Find where the given text appears and provide that cell's center as [X, Y] coordinate. 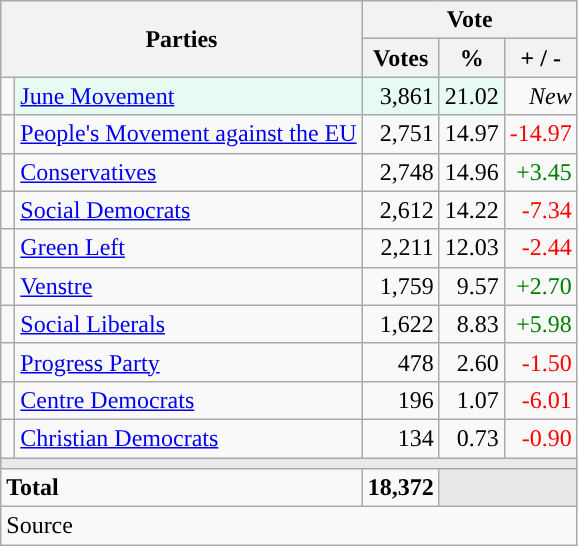
Parties [182, 39]
478 [400, 362]
3,861 [400, 96]
14.96 [472, 172]
2,211 [400, 248]
14.97 [472, 134]
12.03 [472, 248]
21.02 [472, 96]
-6.01 [540, 400]
2,748 [400, 172]
Conservatives [188, 172]
18,372 [400, 488]
June Movement [188, 96]
Total [182, 488]
9.57 [472, 286]
14.22 [472, 210]
% [472, 58]
+5.98 [540, 324]
-1.50 [540, 362]
New [540, 96]
Christian Democrats [188, 438]
Centre Democrats [188, 400]
Source [290, 526]
1,759 [400, 286]
-14.97 [540, 134]
+2.70 [540, 286]
Social Democrats [188, 210]
Venstre [188, 286]
1.07 [472, 400]
134 [400, 438]
Vote [470, 20]
-0.90 [540, 438]
-7.34 [540, 210]
Green Left [188, 248]
Progress Party [188, 362]
1,622 [400, 324]
Votes [400, 58]
+3.45 [540, 172]
Social Liberals [188, 324]
8.83 [472, 324]
-2.44 [540, 248]
People's Movement against the EU [188, 134]
+ / - [540, 58]
2,612 [400, 210]
196 [400, 400]
0.73 [472, 438]
2.60 [472, 362]
2,751 [400, 134]
